Extract the [X, Y] coordinate from the center of the cell holding the provided text.  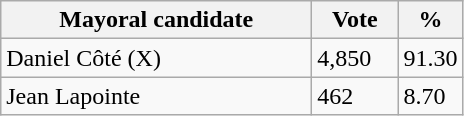
4,850 [355, 58]
8.70 [430, 96]
91.30 [430, 58]
Vote [355, 20]
Jean Lapointe [156, 96]
Daniel Côté (X) [156, 58]
Mayoral candidate [156, 20]
% [430, 20]
462 [355, 96]
